Scan for the cell matching the given text and deliver its [X, Y] coordinate at center. 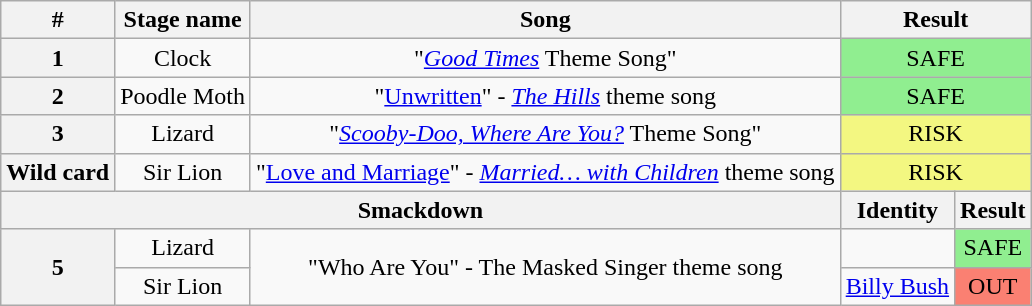
2 [58, 96]
5 [58, 267]
Clock [183, 58]
Poodle Moth [183, 96]
"Unwritten" - The Hills theme song [545, 96]
# [58, 20]
1 [58, 58]
Wild card [58, 172]
Billy Bush [897, 286]
OUT [993, 286]
Identity [897, 210]
3 [58, 134]
"Scooby-Doo, Where Are You? Theme Song" [545, 134]
Stage name [183, 20]
"Love and Marriage" - Married… with Children theme song [545, 172]
"Who Are You" - The Masked Singer theme song [545, 267]
"Good Times Theme Song" [545, 58]
Song [545, 20]
Smackdown [420, 210]
